Output the [x, y] coordinate of the center of the cell containing the given text.  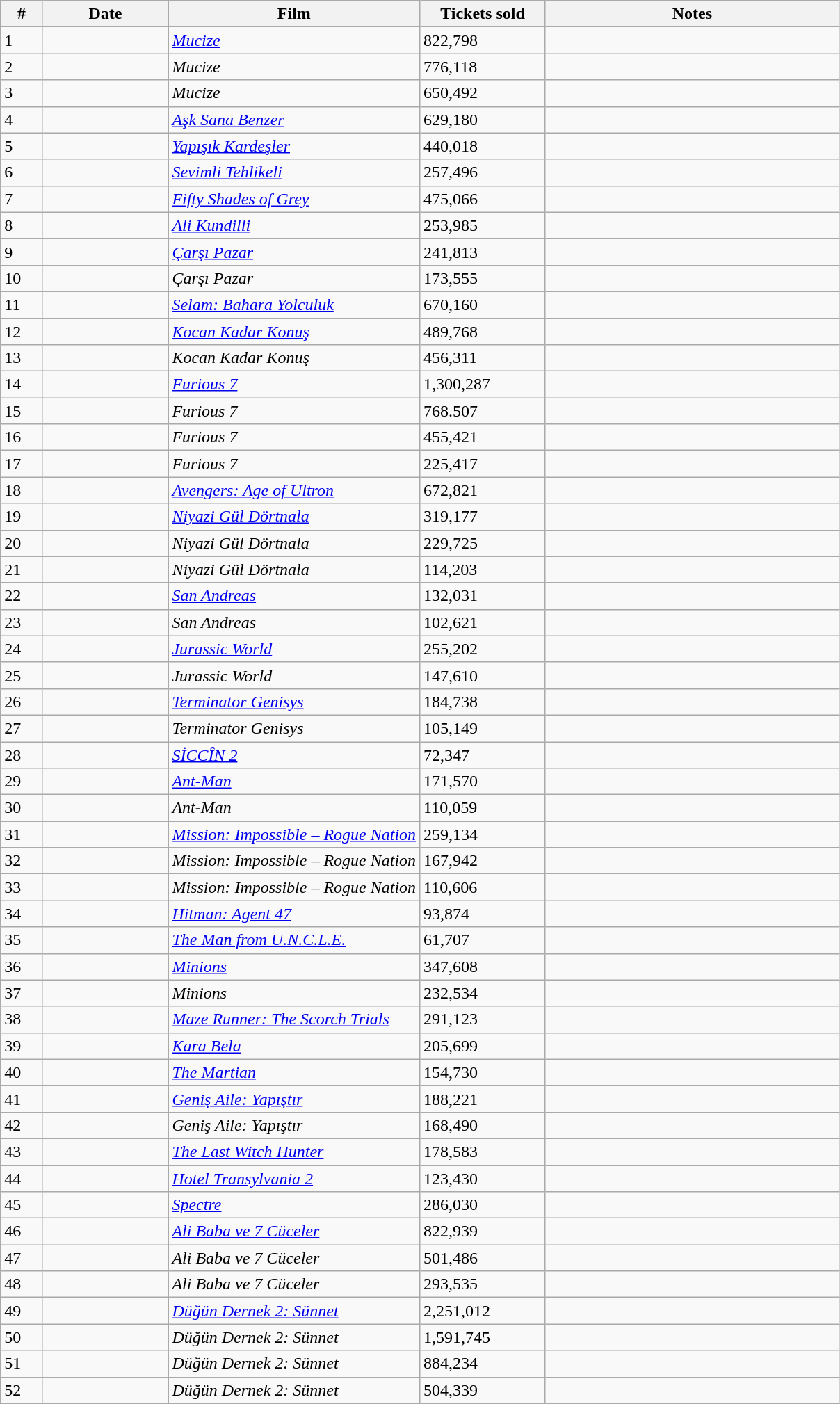
51 [22, 1364]
The Martian [294, 1072]
Date [106, 14]
36 [22, 967]
34 [22, 914]
229,725 [483, 543]
188,221 [483, 1099]
501,486 [483, 1258]
10 [22, 278]
23 [22, 622]
2 [22, 67]
168,490 [483, 1125]
The Last Witch Hunter [294, 1152]
147,610 [483, 675]
14 [22, 385]
30 [22, 808]
440,018 [483, 146]
28 [22, 755]
475,066 [483, 199]
232,534 [483, 993]
43 [22, 1152]
SİCCÎN 2 [294, 755]
Notes [692, 14]
504,339 [483, 1390]
9 [22, 252]
102,621 [483, 622]
38 [22, 1019]
319,177 [483, 517]
Kara Bela [294, 1046]
1,591,745 [483, 1337]
13 [22, 358]
18 [22, 490]
286,030 [483, 1205]
255,202 [483, 649]
822,798 [483, 40]
29 [22, 782]
61,707 [483, 940]
2,251,012 [483, 1311]
259,134 [483, 834]
293,535 [483, 1284]
21 [22, 570]
50 [22, 1337]
46 [22, 1232]
Aşk Sana Benzer [294, 120]
489,768 [483, 332]
5 [22, 146]
884,234 [483, 1364]
16 [22, 437]
110,606 [483, 887]
45 [22, 1205]
25 [22, 675]
776,118 [483, 67]
7 [22, 199]
1,300,287 [483, 385]
37 [22, 993]
40 [22, 1072]
171,570 [483, 782]
42 [22, 1125]
12 [22, 332]
44 [22, 1179]
Film [294, 14]
19 [22, 517]
225,417 [483, 464]
347,608 [483, 967]
629,180 [483, 120]
72,347 [483, 755]
52 [22, 1390]
20 [22, 543]
105,149 [483, 728]
49 [22, 1311]
241,813 [483, 252]
1 [22, 40]
154,730 [483, 1072]
41 [22, 1099]
11 [22, 305]
35 [22, 940]
Tickets sold [483, 14]
31 [22, 834]
Hotel Transylvania 2 [294, 1179]
173,555 [483, 278]
33 [22, 887]
184,738 [483, 702]
Maze Runner: The Scorch Trials [294, 1019]
123,430 [483, 1179]
48 [22, 1284]
22 [22, 596]
455,421 [483, 437]
93,874 [483, 914]
Spectre [294, 1205]
26 [22, 702]
257,496 [483, 172]
17 [22, 464]
456,311 [483, 358]
3 [22, 93]
Hitman: Agent 47 [294, 914]
822,939 [483, 1232]
670,160 [483, 305]
6 [22, 172]
Yapışık Kardeşler [294, 146]
Fifty Shades of Grey [294, 199]
Ali Kundilli [294, 225]
47 [22, 1258]
The Man from U.N.C.L.E. [294, 940]
4 [22, 120]
178,583 [483, 1152]
32 [22, 861]
24 [22, 649]
768.507 [483, 411]
291,123 [483, 1019]
132,031 [483, 596]
253,985 [483, 225]
110,059 [483, 808]
39 [22, 1046]
# [22, 14]
27 [22, 728]
8 [22, 225]
205,699 [483, 1046]
167,942 [483, 861]
114,203 [483, 570]
672,821 [483, 490]
Avengers: Age of Ultron [294, 490]
Selam: Bahara Yolculuk [294, 305]
Sevimli Tehlikeli [294, 172]
15 [22, 411]
650,492 [483, 93]
